Identify which cell holds the provided text, then report its [x, y] central coordinate. 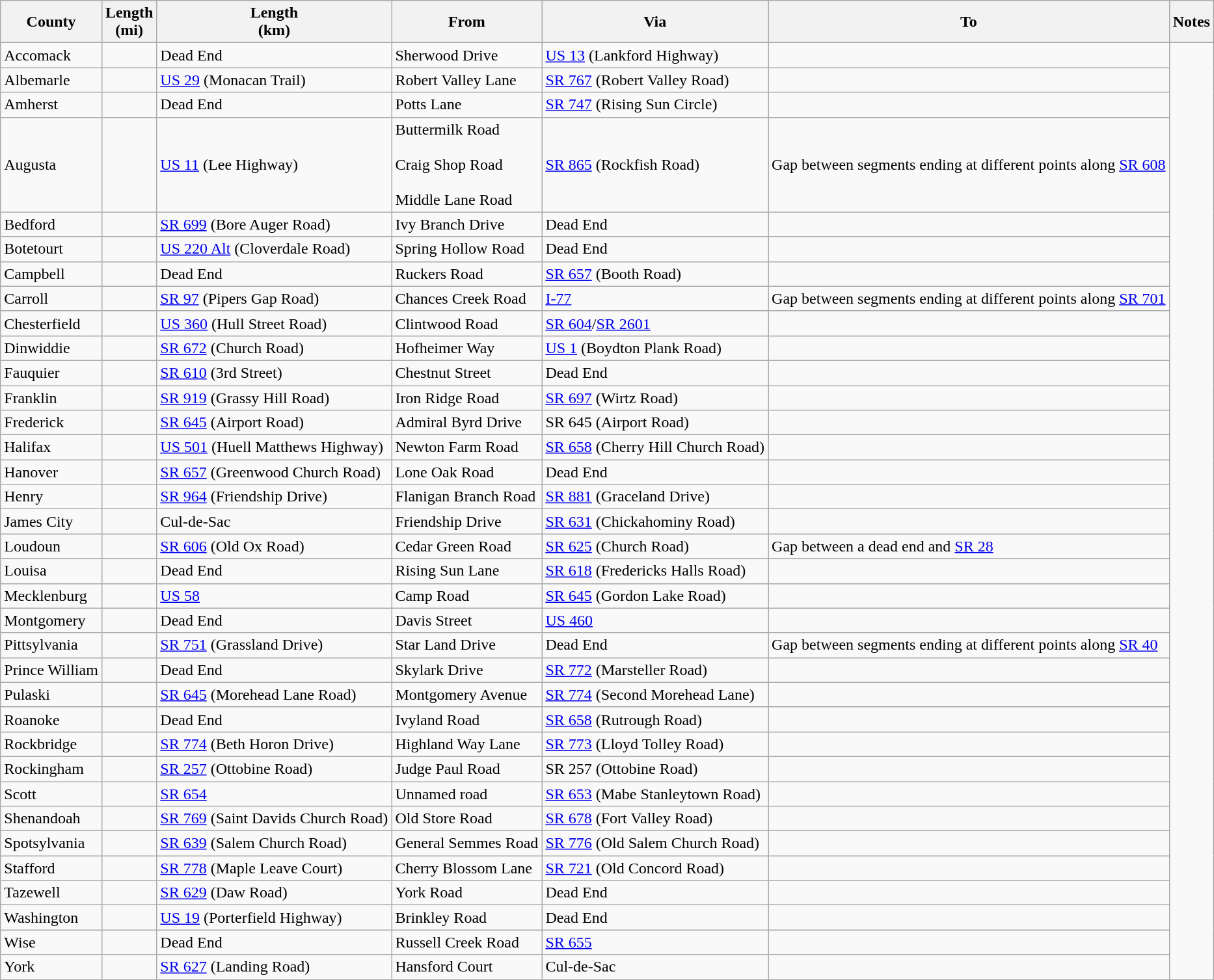
SR 919 (Grassy Hill Road) [275, 397]
Gap between segments ending at different points along SR 40 [969, 645]
Frederick [51, 423]
Lone Oak Road [467, 472]
SR 645 (Gordon Lake Road) [655, 596]
SR 629 (Daw Road) [275, 893]
Potts Lane [467, 105]
Highland Way Lane [467, 744]
SR 639 (Salem Church Road) [275, 843]
SR 772 (Marsteller Road) [655, 670]
Notes [1191, 22]
Carroll [51, 298]
SR 751 (Grassland Drive) [275, 645]
Franklin [51, 397]
Botetourt [51, 249]
Chestnut Street [467, 373]
Cedar Green Road [467, 546]
Hofheimer Way [467, 348]
Rockingham [51, 769]
US 220 Alt (Cloverdale Road) [275, 249]
Ivyland Road [467, 719]
Amherst [51, 105]
Ivy Branch Drive [467, 224]
Montgomery Avenue [467, 695]
US 360 (Hull Street Road) [275, 323]
Old Store Road [467, 819]
Iron Ridge Road [467, 397]
James City [51, 522]
Gap between segments ending at different points along SR 608 [969, 165]
SR 699 (Bore Auger Road) [275, 224]
US 460 [655, 620]
US 11 (Lee Highway) [275, 165]
Camp Road [467, 596]
Unnamed road [467, 794]
US 13 (Lankford Highway) [655, 55]
Clintwood Road [467, 323]
Rising Sun Lane [467, 571]
Flanigan Branch Road [467, 497]
SR 769 (Saint Davids Church Road) [275, 819]
SR 610 (3rd Street) [275, 373]
York [51, 967]
SR 778 (Maple Leave Court) [275, 868]
Newton Farm Road [467, 447]
Dinwiddie [51, 348]
SR 618 (Fredericks Halls Road) [655, 571]
Robert Valley Lane [467, 80]
SR 606 (Old Ox Road) [275, 546]
Pittsylvania [51, 645]
From [467, 22]
SR 631 (Chickahominy Road) [655, 522]
Length(mi) [129, 22]
Chesterfield [51, 323]
Montgomery [51, 620]
SR 654 [275, 794]
Shenandoah [51, 819]
US 58 [275, 596]
Washington [51, 918]
SR 721 (Old Concord Road) [655, 868]
Star Land Drive [467, 645]
Gap between segments ending at different points along SR 701 [969, 298]
Ruckers Road [467, 274]
Friendship Drive [467, 522]
SR 645 (Morehead Lane Road) [275, 695]
Spotsylvania [51, 843]
US 29 (Monacan Trail) [275, 80]
I-77 [655, 298]
Cherry Blossom Lane [467, 868]
To [969, 22]
Judge Paul Road [467, 769]
Brinkley Road [467, 918]
Rockbridge [51, 744]
General Semmes Road [467, 843]
Hansford Court [467, 967]
Sherwood Drive [467, 55]
Hanover [51, 472]
SR 865 (Rockfish Road) [655, 165]
Prince William [51, 670]
Albemarle [51, 80]
Buttermilk RoadCraig Shop RoadMiddle Lane Road [467, 165]
Wise [51, 942]
Scott [51, 794]
Gap between a dead end and SR 28 [969, 546]
Loudoun [51, 546]
SR 767 (Robert Valley Road) [655, 80]
US 19 (Porterfield Highway) [275, 918]
SR 604/SR 2601 [655, 323]
Augusta [51, 165]
SR 678 (Fort Valley Road) [655, 819]
Chances Creek Road [467, 298]
SR 658 (Cherry Hill Church Road) [655, 447]
SR 625 (Church Road) [655, 546]
US 501 (Huell Matthews Highway) [275, 447]
Stafford [51, 868]
Via [655, 22]
SR 657 (Booth Road) [655, 274]
SR 881 (Graceland Drive) [655, 497]
Skylark Drive [467, 670]
Admiral Byrd Drive [467, 423]
SR 964 (Friendship Drive) [275, 497]
SR 658 (Rutrough Road) [655, 719]
Louisa [51, 571]
SR 776 (Old Salem Church Road) [655, 843]
Bedford [51, 224]
SR 657 (Greenwood Church Road) [275, 472]
Pulaski [51, 695]
Accomack [51, 55]
SR 655 [655, 942]
Davis Street [467, 620]
SR 697 (Wirtz Road) [655, 397]
SR 653 (Mabe Stanleytown Road) [655, 794]
York Road [467, 893]
Campbell [51, 274]
Halifax [51, 447]
Roanoke [51, 719]
Tazewell [51, 893]
SR 627 (Landing Road) [275, 967]
Russell Creek Road [467, 942]
SR 747 (Rising Sun Circle) [655, 105]
SR 774 (Second Morehead Lane) [655, 695]
US 1 (Boydton Plank Road) [655, 348]
County [51, 22]
Mecklenburg [51, 596]
Spring Hollow Road [467, 249]
Fauquier [51, 373]
Length(km) [275, 22]
SR 672 (Church Road) [275, 348]
SR 773 (Lloyd Tolley Road) [655, 744]
SR 774 (Beth Horon Drive) [275, 744]
Henry [51, 497]
SR 97 (Pipers Gap Road) [275, 298]
